From the cell containing the given text, extract its center point as (X, Y) coordinate. 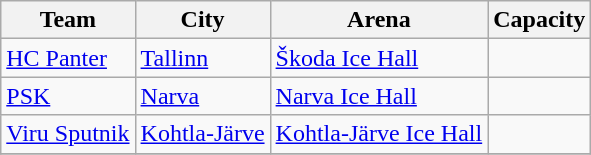
Kohtla-Järve Ice Hall (379, 134)
Arena (379, 20)
HC Panter (68, 58)
Narva Ice Hall (379, 96)
Škoda Ice Hall (379, 58)
Tallinn (202, 58)
City (202, 20)
Viru Sputnik (68, 134)
Capacity (540, 20)
Narva (202, 96)
PSK (68, 96)
Kohtla-Järve (202, 134)
Team (68, 20)
